Output the [x, y] coordinate of the center of the cell containing the given text.  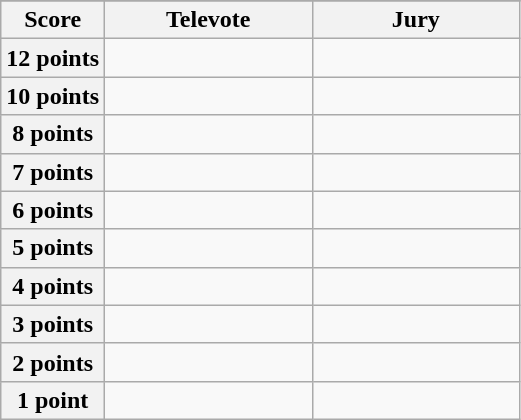
Televote [209, 20]
12 points [53, 58]
10 points [53, 96]
4 points [53, 286]
6 points [53, 210]
1 point [53, 400]
3 points [53, 324]
8 points [53, 134]
2 points [53, 362]
5 points [53, 248]
7 points [53, 172]
Score [53, 20]
Jury [416, 20]
